For the text-containing cell, return its midpoint in (x, y) coordinate format. 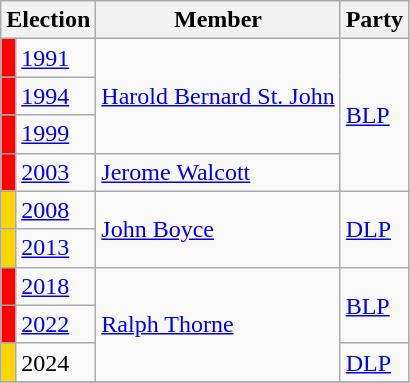
Ralph Thorne (218, 324)
2022 (56, 324)
Member (218, 20)
John Boyce (218, 229)
Jerome Walcott (218, 172)
Party (374, 20)
1999 (56, 134)
Election (48, 20)
2018 (56, 286)
1994 (56, 96)
2013 (56, 248)
2024 (56, 362)
Harold Bernard St. John (218, 96)
2003 (56, 172)
2008 (56, 210)
1991 (56, 58)
